Capture the cell that displays the provided text and extract its [x, y] central coordinate. 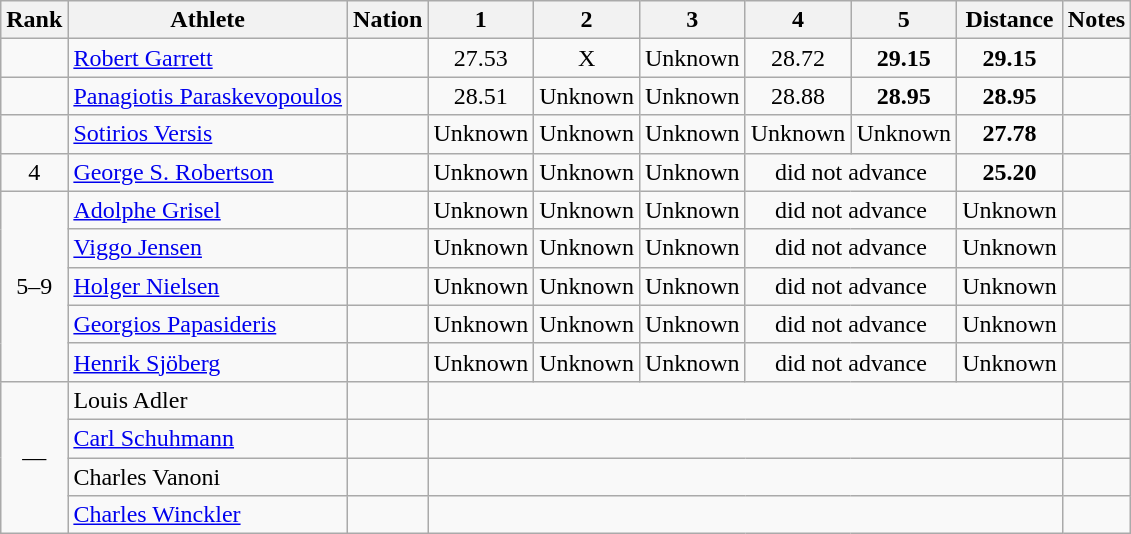
3 [692, 20]
Athlete [208, 20]
Distance [1010, 20]
5–9 [34, 286]
X [587, 58]
5 [904, 20]
Robert Garrett [208, 58]
Holger Nielsen [208, 286]
Charles Winckler [208, 515]
27.78 [1010, 134]
Georgios Papasideris [208, 324]
28.51 [481, 96]
Panagiotis Paraskevopoulos [208, 96]
Henrik Sjöberg [208, 362]
— [34, 457]
Notes [1096, 20]
28.72 [798, 58]
2 [587, 20]
Sotirios Versis [208, 134]
Carl Schuhmann [208, 438]
25.20 [1010, 172]
Nation [388, 20]
Adolphe Grisel [208, 210]
1 [481, 20]
Viggo Jensen [208, 248]
George S. Robertson [208, 172]
28.88 [798, 96]
Charles Vanoni [208, 477]
27.53 [481, 58]
Rank [34, 20]
Louis Adler [208, 400]
